Extract the (X, Y) coordinate from the center of the cell holding the provided text.  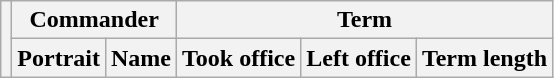
Took office (239, 58)
Name (140, 58)
Portrait (59, 58)
Left office (359, 58)
Commander (94, 20)
Term (365, 20)
Term length (484, 58)
